Return the [x, y] coordinate for the center point of the cell that contains the specified text.  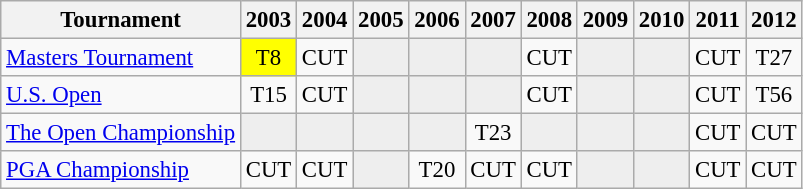
T27 [774, 58]
T23 [493, 133]
U.S. Open [121, 95]
2009 [605, 20]
2006 [437, 20]
2005 [381, 20]
Masters Tournament [121, 58]
2003 [268, 20]
2011 [718, 20]
2008 [549, 20]
2004 [325, 20]
2010 [661, 20]
PGA Championship [121, 170]
T15 [268, 95]
T8 [268, 58]
The Open Championship [121, 133]
Tournament [121, 20]
T20 [437, 170]
2012 [774, 20]
T56 [774, 95]
2007 [493, 20]
